Scan for the cell matching the given text and deliver its [x, y] coordinate at center. 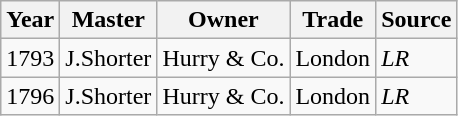
Master [108, 20]
1796 [30, 96]
Owner [224, 20]
Year [30, 20]
Source [416, 20]
Trade [333, 20]
1793 [30, 58]
